Return the [X, Y] coordinate for the center point of the cell that contains the specified text.  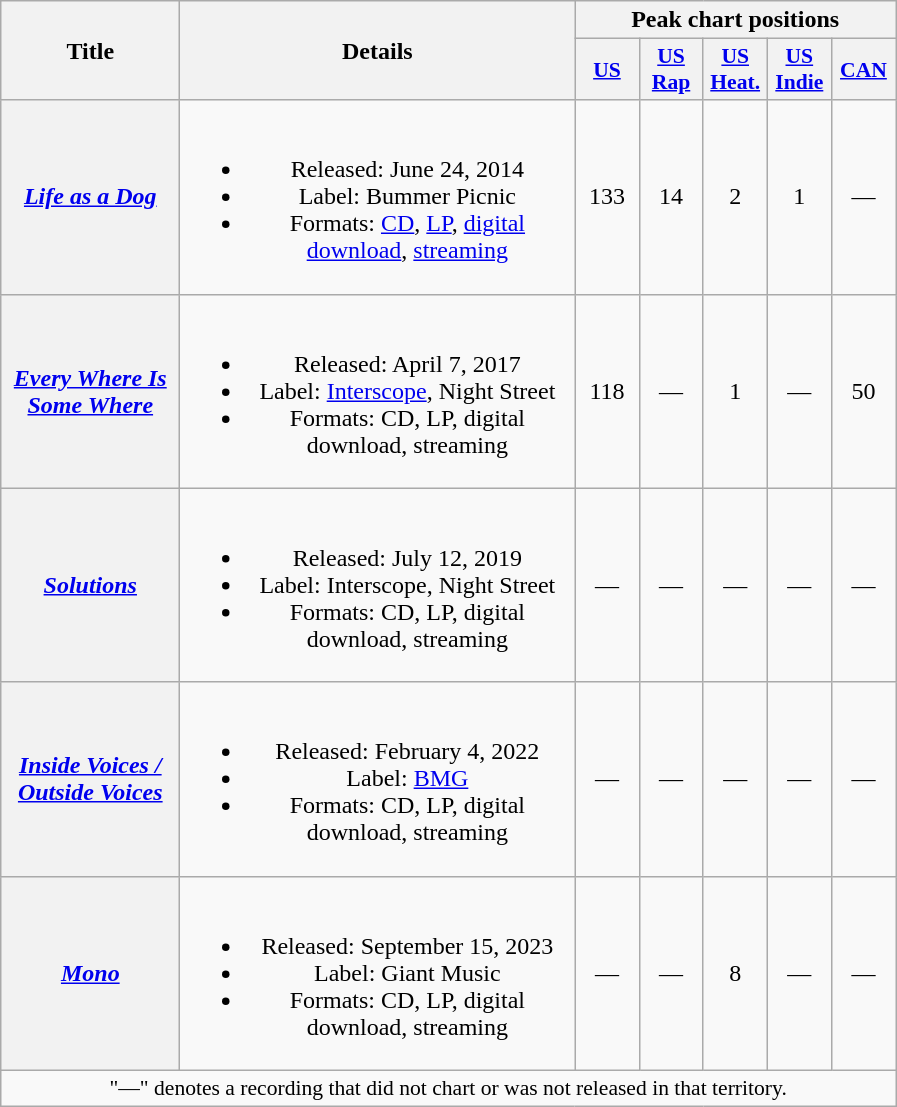
"—" denotes a recording that did not chart or was not released in that territory. [448, 1088]
2 [735, 197]
US [607, 70]
CAN [863, 70]
Peak chart positions [736, 20]
118 [607, 391]
Released: September 15, 2023Label: Giant MusicFormats: CD, LP, digital download, streaming [378, 973]
Life as a Dog [90, 197]
Title [90, 50]
Released: June 24, 2014Label: Bummer PicnicFormats: CD, LP, digital download, streaming [378, 197]
Released: July 12, 2019Label: Interscope, Night StreetFormats: CD, LP, digital download, streaming [378, 585]
Solutions [90, 585]
Details [378, 50]
Inside Voices / Outside Voices [90, 779]
Released: April 7, 2017Label: Interscope, Night StreetFormats: CD, LP, digital download, streaming [378, 391]
US Heat. [735, 70]
Mono [90, 973]
Released: February 4, 2022Label: BMGFormats: CD, LP, digital download, streaming [378, 779]
133 [607, 197]
US Indie [799, 70]
US Rap [671, 70]
8 [735, 973]
Every Where Is Some Where [90, 391]
50 [863, 391]
14 [671, 197]
